Extract the [X, Y] coordinate from the center of the cell holding the provided text.  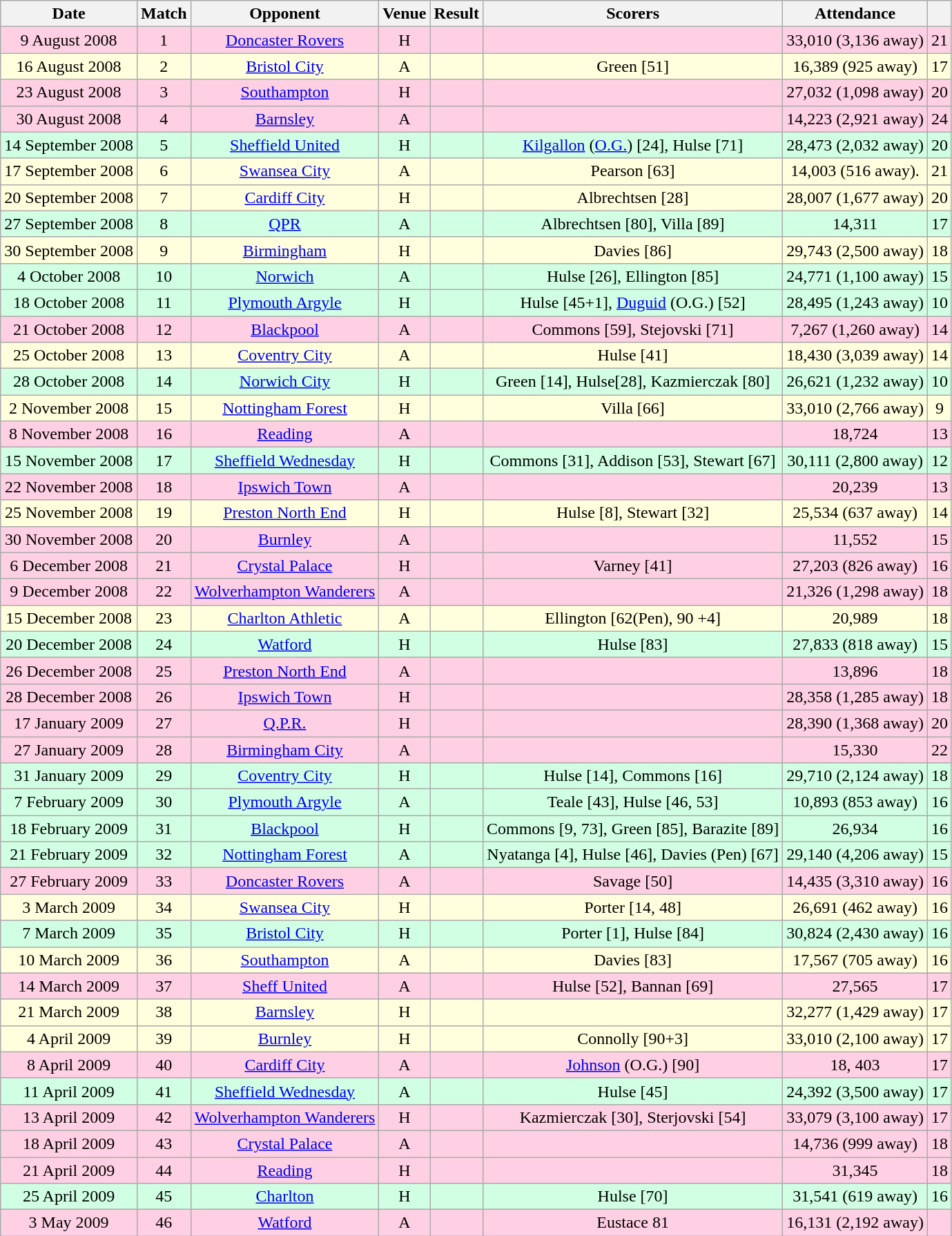
21 April 2009 [69, 1170]
41 [164, 1091]
13 April 2009 [69, 1117]
21,326 (1,298 away) [855, 592]
24,771 (1,100 away) [855, 276]
29,140 (4,206 away) [855, 855]
30,111 (2,800 away) [855, 461]
17,567 (705 away) [855, 960]
3 May 2009 [69, 1223]
Hulse [14], Commons [16] [632, 776]
46 [164, 1223]
20,989 [855, 618]
23 [164, 618]
Teale [43], Hulse [46, 53] [632, 802]
33,079 (3,100 away) [855, 1117]
14 March 2009 [69, 986]
14,223 (2,921 away) [855, 119]
7,267 (1,260 away) [855, 329]
31 January 2009 [69, 776]
Sheff United [284, 986]
44 [164, 1170]
30 August 2008 [69, 119]
20,239 [855, 487]
24,392 (3,500 away) [855, 1091]
34 [164, 907]
14,736 (999 away) [855, 1143]
Commons [9, 73], Green [85], Barazite [89] [632, 829]
7 [164, 197]
Hulse [52], Bannan [69] [632, 986]
31 [164, 829]
Connolly [90+3] [632, 1039]
37 [164, 986]
15,330 [855, 749]
30,824 (2,430 away) [855, 934]
13,896 [855, 670]
25 October 2008 [69, 356]
Hulse [41] [632, 356]
26,934 [855, 829]
Pearson [63] [632, 171]
26 [164, 697]
17 September 2008 [69, 171]
Villa [66] [632, 408]
21 March 2009 [69, 1012]
Hulse [70] [632, 1197]
6 [164, 171]
18 October 2008 [69, 302]
39 [164, 1039]
35 [164, 934]
27,203 (826 away) [855, 566]
32,277 (1,429 away) [855, 1012]
21 October 2008 [69, 329]
27,565 [855, 986]
Albrechtsen [80], Villa [89] [632, 224]
10 March 2009 [69, 960]
32 [164, 855]
4 [164, 119]
42 [164, 1117]
45 [164, 1197]
7 February 2009 [69, 802]
2 [164, 66]
14,003 (516 away). [855, 171]
30 September 2008 [69, 250]
43 [164, 1143]
8 [164, 224]
3 March 2009 [69, 907]
27 January 2009 [69, 749]
Hulse [83] [632, 644]
11 April 2009 [69, 1091]
31,345 [855, 1170]
7 March 2009 [69, 934]
28,495 (1,243 away) [855, 302]
33,010 (3,136 away) [855, 40]
Venue [405, 14]
Scorers [632, 14]
14,435 (3,310 away) [855, 881]
Norwich City [284, 382]
27 September 2008 [69, 224]
Kazmierczak [30], Sterjovski [54] [632, 1117]
Porter [14, 48] [632, 907]
33,010 (2,100 away) [855, 1039]
Attendance [855, 14]
Sheffield United [284, 145]
4 April 2009 [69, 1039]
28 October 2008 [69, 382]
30 November 2008 [69, 539]
Porter [1], Hulse [84] [632, 934]
27 February 2009 [69, 881]
38 [164, 1012]
18, 403 [855, 1065]
Norwich [284, 276]
Charlton Athletic [284, 618]
15 November 2008 [69, 461]
Hulse [45+1], Duguid (O.G.) [52] [632, 302]
Davies [83] [632, 960]
10,893 (853 away) [855, 802]
27,032 (1,098 away) [855, 93]
17 January 2009 [69, 723]
Hulse [26], Ellington [85] [632, 276]
18,724 [855, 434]
27 [164, 723]
20 September 2008 [69, 197]
Davies [86] [632, 250]
Albrechtsen [28] [632, 197]
25 November 2008 [69, 513]
Hulse [8], Stewart [32] [632, 513]
Ellington [62(Pen), 90 +4] [632, 618]
19 [164, 513]
2 November 2008 [69, 408]
29,710 (2,124 away) [855, 776]
36 [164, 960]
28,390 (1,368 away) [855, 723]
26 December 2008 [69, 670]
18 February 2009 [69, 829]
27,833 (818 away) [855, 644]
40 [164, 1065]
28,358 (1,285 away) [855, 697]
9 August 2008 [69, 40]
28 [164, 749]
8 November 2008 [69, 434]
Johnson (O.G.) [90] [632, 1065]
Green [14], Hulse[28], Kazmierczak [80] [632, 382]
Date [69, 14]
Nyatanga [4], Hulse [46], Davies (Pen) [67] [632, 855]
Green [51] [632, 66]
Commons [31], Addison [53], Stewart [67] [632, 461]
Birmingham City [284, 749]
11 [164, 302]
Savage [50] [632, 881]
29,743 (2,500 away) [855, 250]
Match [164, 14]
Commons [59], Stejovski [71] [632, 329]
Q.P.R. [284, 723]
1 [164, 40]
Eustace 81 [632, 1223]
Varney [41] [632, 566]
Birmingham [284, 250]
15 December 2008 [69, 618]
33,010 (2,766 away) [855, 408]
Opponent [284, 14]
21 February 2009 [69, 855]
8 April 2009 [69, 1065]
14 September 2008 [69, 145]
31,541 (619 away) [855, 1197]
14,311 [855, 224]
3 [164, 93]
22 November 2008 [69, 487]
6 December 2008 [69, 566]
QPR [284, 224]
Kilgallon (O.G.) [24], Hulse [71] [632, 145]
5 [164, 145]
25,534 (637 away) [855, 513]
9 December 2008 [69, 592]
16,131 (2,192 away) [855, 1223]
25 April 2009 [69, 1197]
16 August 2008 [69, 66]
26,691 (462 away) [855, 907]
Result [456, 14]
18 April 2009 [69, 1143]
Charlton [284, 1197]
26,621 (1,232 away) [855, 382]
30 [164, 802]
11,552 [855, 539]
33 [164, 881]
16,389 (925 away) [855, 66]
20 December 2008 [69, 644]
29 [164, 776]
18,430 (3,039 away) [855, 356]
Hulse [45] [632, 1091]
28 December 2008 [69, 697]
28,007 (1,677 away) [855, 197]
28,473 (2,032 away) [855, 145]
23 August 2008 [69, 93]
25 [164, 670]
4 October 2008 [69, 276]
